Search for the cell housing the specified text and yield its (X, Y) center coordinate. 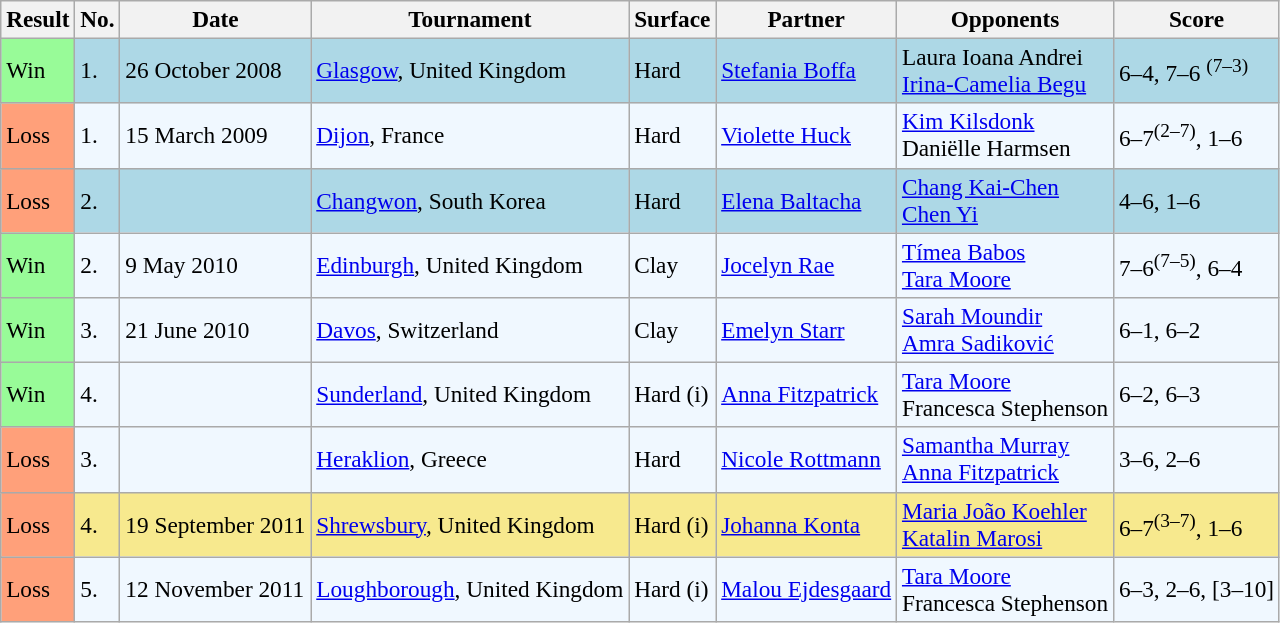
Partner (806, 19)
6–2, 6–3 (1197, 394)
Heraklion, Greece (470, 460)
6–7(2–7), 1–6 (1197, 136)
Chang Kai-Chen Chen Yi (1006, 200)
Glasgow, United Kingdom (470, 70)
7–6(7–5), 6–4 (1197, 264)
Emelyn Starr (806, 330)
12 November 2011 (216, 588)
26 October 2008 (216, 70)
6–3, 2–6, [3–10] (1197, 588)
Kim Kilsdonk Daniëlle Harmsen (1006, 136)
Malou Ejdesgaard (806, 588)
9 May 2010 (216, 264)
Loughborough, United Kingdom (470, 588)
6–1, 6–2 (1197, 330)
Score (1197, 19)
4–6, 1–6 (1197, 200)
Opponents (1006, 19)
Date (216, 19)
Samantha Murray Anna Fitzpatrick (1006, 460)
Violette Huck (806, 136)
Tímea Babos Tara Moore (1006, 264)
Stefania Boffa (806, 70)
Surface (672, 19)
Laura Ioana Andrei Irina-Camelia Begu (1006, 70)
Anna Fitzpatrick (806, 394)
Tournament (470, 19)
6–4, 7–6 (7–3) (1197, 70)
Sunderland, United Kingdom (470, 394)
5. (98, 588)
6–7(3–7), 1–6 (1197, 524)
No. (98, 19)
Jocelyn Rae (806, 264)
Changwon, South Korea (470, 200)
Johanna Konta (806, 524)
Davos, Switzerland (470, 330)
3–6, 2–6 (1197, 460)
Elena Baltacha (806, 200)
Edinburgh, United Kingdom (470, 264)
Shrewsbury, United Kingdom (470, 524)
21 June 2010 (216, 330)
Result (38, 19)
Nicole Rottmann (806, 460)
15 March 2009 (216, 136)
Maria João Koehler Katalin Marosi (1006, 524)
Sarah Moundir Amra Sadiković (1006, 330)
19 September 2011 (216, 524)
Dijon, France (470, 136)
